Determine the [X, Y] coordinate at the center of the cell enclosing the given text.  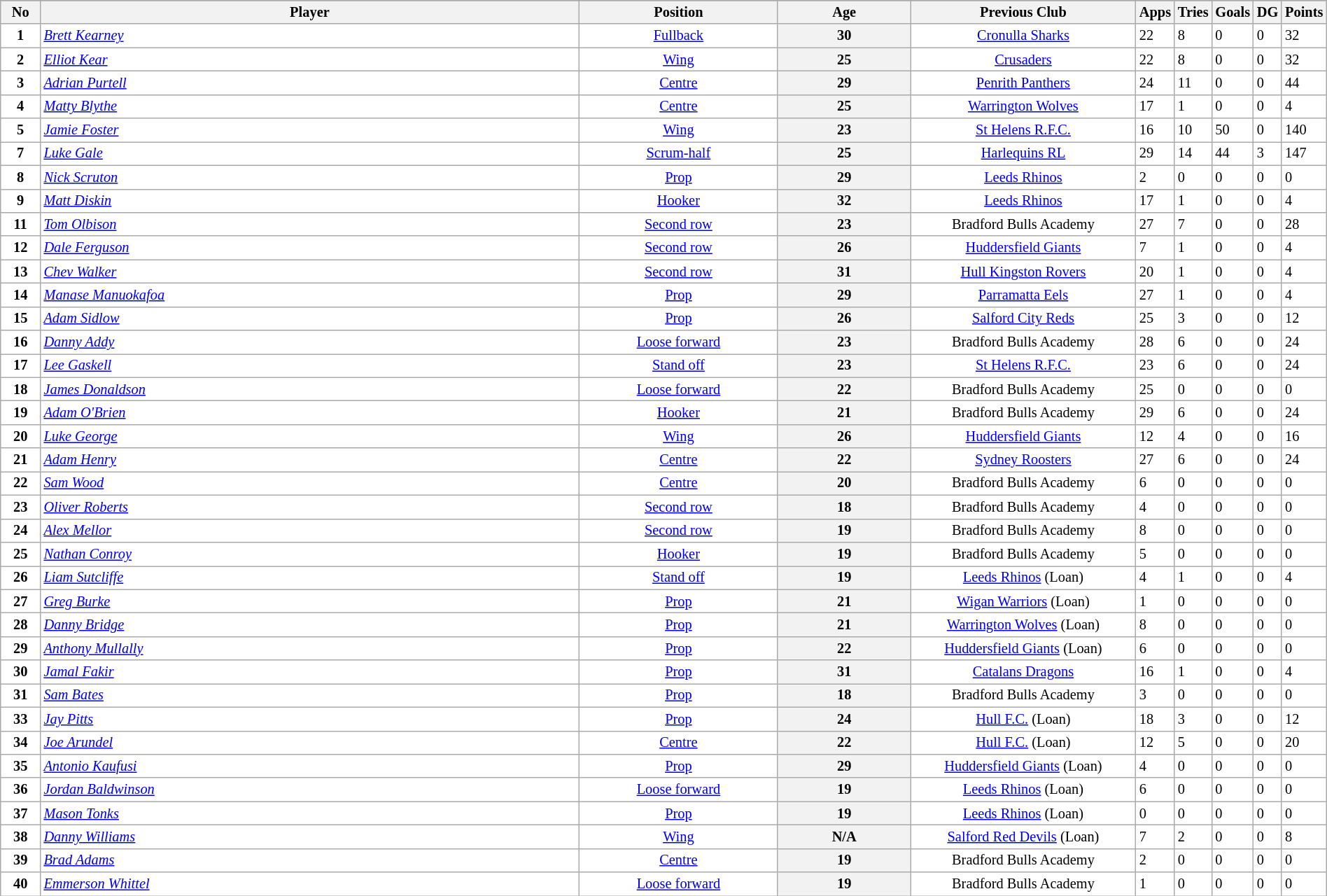
Danny Williams [310, 836]
Danny Bridge [310, 624]
Adam O'Brien [310, 412]
Adam Sidlow [310, 318]
10 [1193, 130]
Nathan Conroy [310, 554]
Salford City Reds [1023, 318]
Elliot Kear [310, 59]
Crusaders [1023, 59]
Cronulla Sharks [1023, 36]
Luke George [310, 436]
36 [21, 790]
Jamal Fakir [310, 672]
Joe Arundel [310, 743]
33 [21, 719]
Lee Gaskell [310, 365]
Apps [1155, 12]
Brad Adams [310, 860]
Oliver Roberts [310, 507]
Harlequins RL [1023, 153]
Adam Henry [310, 460]
Sam Wood [310, 483]
Sydney Roosters [1023, 460]
40 [21, 884]
Nick Scruton [310, 177]
147 [1304, 153]
Danny Addy [310, 342]
34 [21, 743]
Salford Red Devils (Loan) [1023, 836]
9 [21, 201]
Antonio Kaufusi [310, 766]
Parramatta Eels [1023, 295]
15 [21, 318]
Matty Blythe [310, 106]
Points [1304, 12]
Chev Walker [310, 272]
Manase Manuokafoa [310, 295]
Previous Club [1023, 12]
Greg Burke [310, 601]
N/A [844, 836]
Luke Gale [310, 153]
Matt Diskin [310, 201]
Warrington Wolves [1023, 106]
Jordan Baldwinson [310, 790]
Jamie Foster [310, 130]
Position [678, 12]
Adrian Purtell [310, 83]
37 [21, 813]
35 [21, 766]
140 [1304, 130]
Penrith Panthers [1023, 83]
Catalans Dragons [1023, 672]
Jay Pitts [310, 719]
39 [21, 860]
Emmerson Whittel [310, 884]
Mason Tonks [310, 813]
James Donaldson [310, 389]
Goals [1233, 12]
Wigan Warriors (Loan) [1023, 601]
38 [21, 836]
Age [844, 12]
13 [21, 272]
Anthony Mullally [310, 648]
No [21, 12]
Fullback [678, 36]
Hull Kingston Rovers [1023, 272]
Tom Olbison [310, 224]
Dale Ferguson [310, 248]
Player [310, 12]
Brett Kearney [310, 36]
DG [1268, 12]
Sam Bates [310, 695]
Liam Sutcliffe [310, 577]
Alex Mellor [310, 531]
Warrington Wolves (Loan) [1023, 624]
Tries [1193, 12]
50 [1233, 130]
Scrum-half [678, 153]
